Identify which cell holds the provided text, then report its (X, Y) central coordinate. 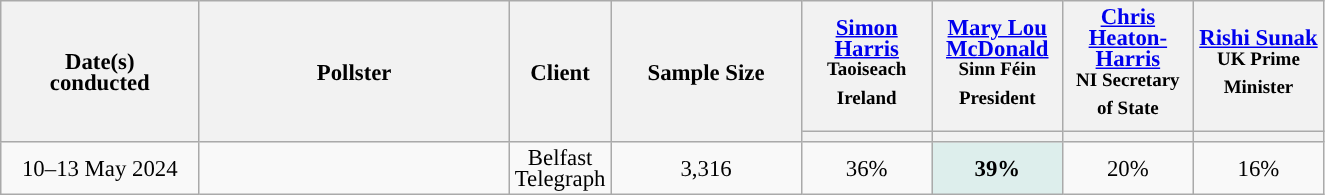
Sample Size (706, 72)
3,316 (706, 168)
39% (998, 168)
Date(s)conducted (100, 72)
Chris Heaton-Harris NI Secretary of State (1128, 66)
36% (866, 168)
10–13 May 2024 (100, 168)
Client (560, 72)
Rishi Sunak UK Prime Minister (1258, 66)
Pollster (354, 72)
Simon Harris Taoiseach Ireland (866, 66)
16% (1258, 168)
Belfast Telegraph (560, 168)
Mary Lou McDonald Sinn Féin President (998, 66)
20% (1128, 168)
